Locate the cell with the specified text and output its [x, y] center coordinate. 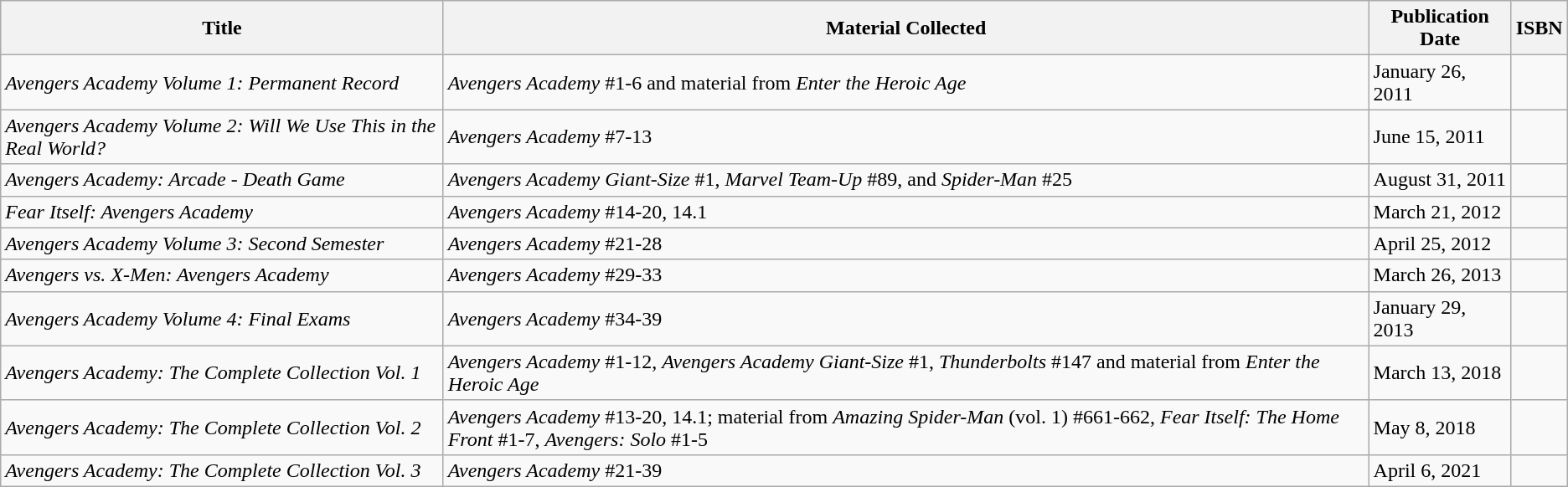
April 6, 2021 [1440, 470]
Fear Itself: Avengers Academy [222, 212]
Avengers Academy: The Complete Collection Vol. 3 [222, 470]
Avengers Academy Volume 1: Permanent Record [222, 82]
Avengers Academy: The Complete Collection Vol. 2 [222, 427]
Avengers Academy #7-13 [906, 137]
Avengers Academy #34-39 [906, 318]
Avengers Academy: The Complete Collection Vol. 1 [222, 373]
August 31, 2011 [1440, 180]
Avengers Academy #1-12, Avengers Academy Giant-Size #1, Thunderbolts #147 and material from Enter the Heroic Age [906, 373]
Avengers Academy Giant-Size #1, Marvel Team-Up #89, and Spider-Man #25 [906, 180]
Avengers Academy Volume 4: Final Exams [222, 318]
January 26, 2011 [1440, 82]
March 26, 2013 [1440, 275]
April 25, 2012 [1440, 243]
March 21, 2012 [1440, 212]
March 13, 2018 [1440, 373]
Avengers Academy #29-33 [906, 275]
Avengers Academy Volume 2: Will We Use This in the Real World? [222, 137]
Material Collected [906, 28]
Avengers Academy #21-39 [906, 470]
Avengers vs. X-Men: Avengers Academy [222, 275]
Title [222, 28]
Avengers Academy: Arcade - Death Game [222, 180]
Avengers Academy #21-28 [906, 243]
Avengers Academy Volume 3: Second Semester [222, 243]
Avengers Academy #14-20, 14.1 [906, 212]
Avengers Academy #1-6 and material from Enter the Heroic Age [906, 82]
Publication Date [1440, 28]
June 15, 2011 [1440, 137]
Avengers Academy #13-20, 14.1; material from Amazing Spider-Man (vol. 1) #661-662, Fear Itself: The Home Front #1-7, Avengers: Solo #1-5 [906, 427]
January 29, 2013 [1440, 318]
ISBN [1540, 28]
May 8, 2018 [1440, 427]
